Determine the (X, Y) coordinate at the center of the cell enclosing the given text.  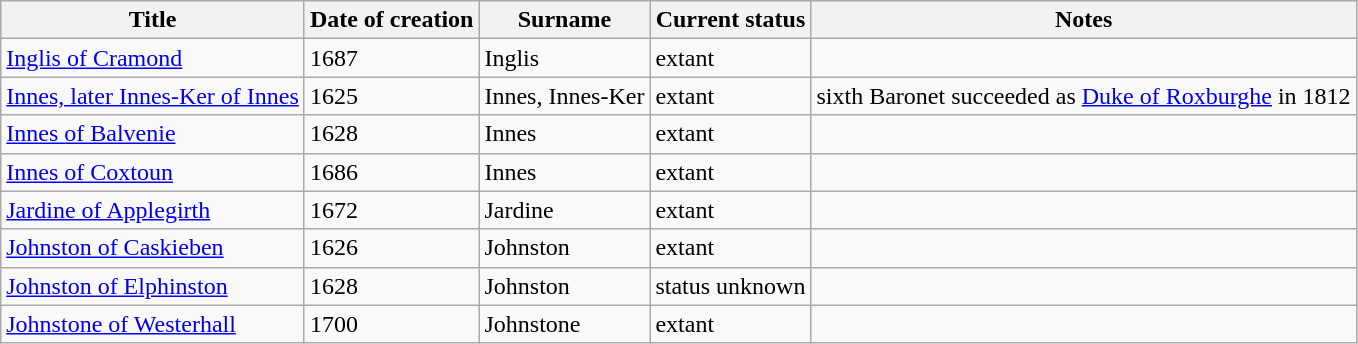
Date of creation (392, 20)
Johnstone (564, 324)
1672 (392, 210)
Title (153, 20)
1687 (392, 58)
1686 (392, 172)
Surname (564, 20)
Inglis (564, 58)
Innes of Coxtoun (153, 172)
Innes, later Innes-Ker of Innes (153, 96)
Johnston of Elphinston (153, 286)
Innes of Balvenie (153, 134)
Current status (730, 20)
1626 (392, 248)
Johnston of Caskieben (153, 248)
Johnstone of Westerhall (153, 324)
1625 (392, 96)
Notes (1084, 20)
Jardine (564, 210)
Jardine of Applegirth (153, 210)
Innes, Innes-Ker (564, 96)
sixth Baronet succeeded as Duke of Roxburghe in 1812 (1084, 96)
1700 (392, 324)
status unknown (730, 286)
Inglis of Cramond (153, 58)
